Extract the [x, y] coordinate from the center of the cell holding the provided text.  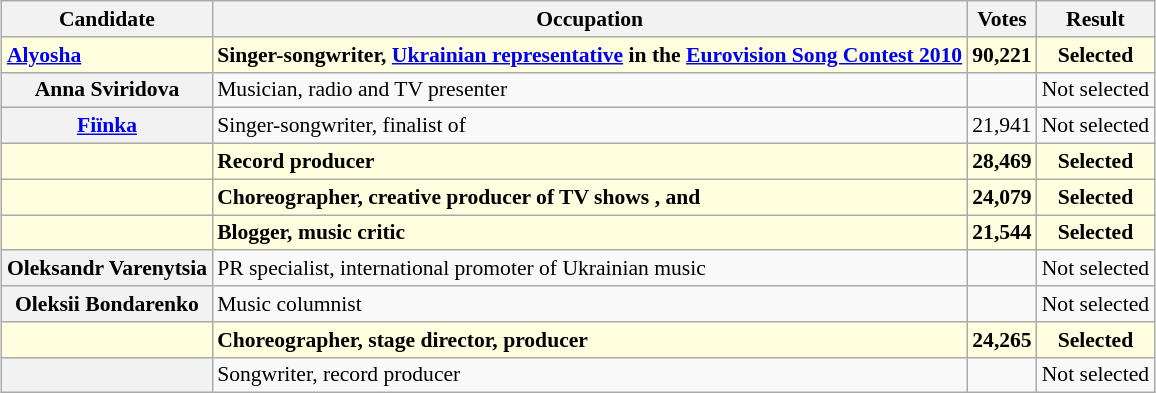
Musician, radio and TV presenter [590, 90]
28,469 [1002, 162]
Singer-songwriter, finalist of [590, 126]
Alyosha [107, 55]
Songwriter, record producer [590, 375]
Record producer [590, 162]
Occupation [590, 19]
Result [1096, 19]
Votes [1002, 19]
Blogger, music critic [590, 233]
21,544 [1002, 233]
Choreographer, creative producer of TV shows , and [590, 197]
Fiїnka [107, 126]
Music columnist [590, 304]
Anna Sviridova [107, 90]
PR specialist, international promoter of Ukrainian music [590, 269]
21,941 [1002, 126]
Oleksii Bondarenko [107, 304]
90,221 [1002, 55]
Oleksandr Varenytsia [107, 269]
24,079 [1002, 197]
Candidate [107, 19]
Choreographer, stage director, producer [590, 340]
24,265 [1002, 340]
Singer-songwriter, Ukrainian representative in the Eurovision Song Contest 2010 [590, 55]
